Output the (x, y) coordinate of the center of the cell containing the given text.  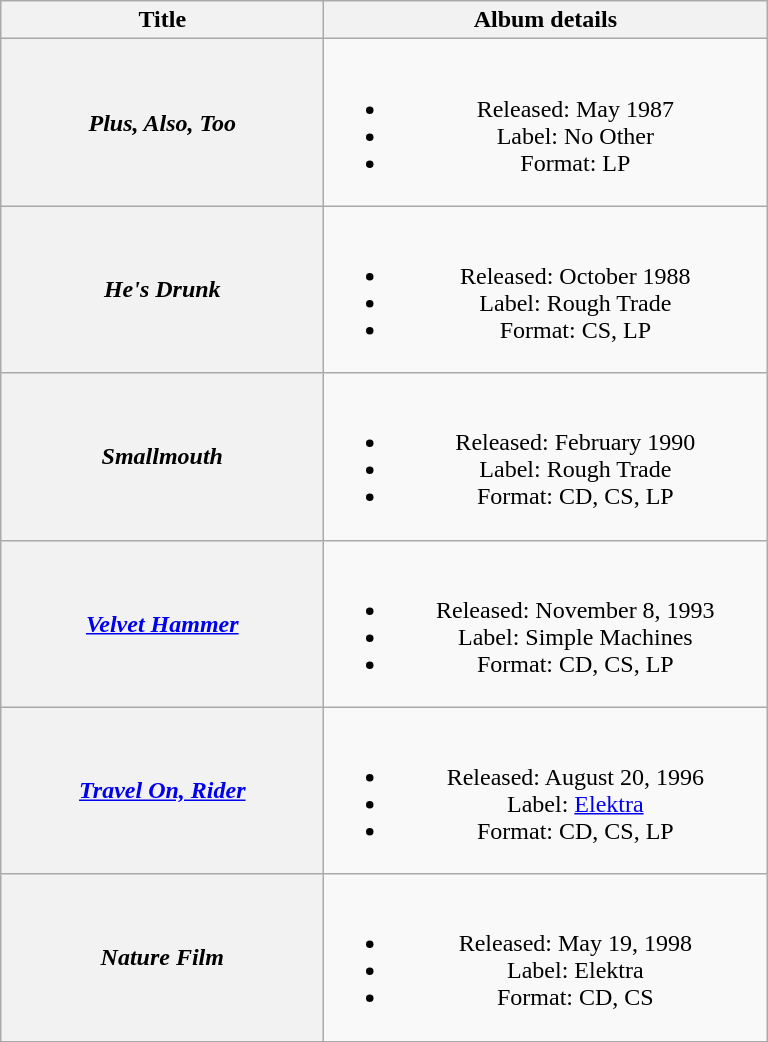
Smallmouth (162, 456)
Nature Film (162, 958)
Title (162, 20)
Released: August 20, 1996Label: ElektraFormat: CD, CS, LP (546, 790)
Released: February 1990Label: Rough TradeFormat: CD, CS, LP (546, 456)
Velvet Hammer (162, 624)
Released: November 8, 1993Label: Simple MachinesFormat: CD, CS, LP (546, 624)
Plus, Also, Too (162, 122)
Released: October 1988Label: Rough TradeFormat: CS, LP (546, 290)
Released: May 1987Label: No OtherFormat: LP (546, 122)
He's Drunk (162, 290)
Album details (546, 20)
Travel On, Rider (162, 790)
Released: May 19, 1998Label: ElektraFormat: CD, CS (546, 958)
